Output the [x, y] coordinate of the center of the cell containing the given text.  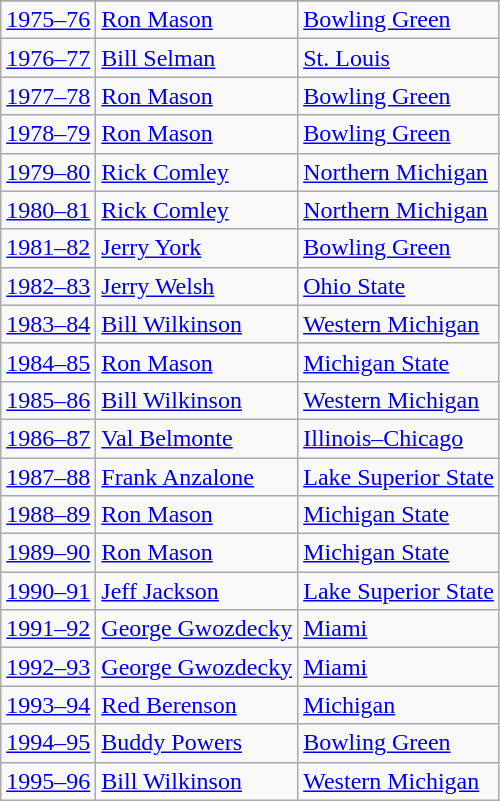
Frank Anzalone [197, 477]
1980–81 [48, 210]
Ohio State [399, 286]
Val Belmonte [197, 438]
1975–76 [48, 20]
1993–94 [48, 705]
Red Berenson [197, 705]
1977–78 [48, 96]
1986–87 [48, 438]
Michigan [399, 705]
1976–77 [48, 58]
1987–88 [48, 477]
1981–82 [48, 248]
1990–91 [48, 591]
1984–85 [48, 362]
1982–83 [48, 286]
Illinois–Chicago [399, 438]
Jerry Welsh [197, 286]
1991–92 [48, 629]
1988–89 [48, 515]
Buddy Powers [197, 743]
1995–96 [48, 781]
Bill Selman [197, 58]
1989–90 [48, 553]
1992–93 [48, 667]
Jerry York [197, 248]
1983–84 [48, 324]
1994–95 [48, 743]
Jeff Jackson [197, 591]
1978–79 [48, 134]
1985–86 [48, 400]
1979–80 [48, 172]
St. Louis [399, 58]
